Scan for the cell matching the given text and deliver its (x, y) coordinate at center. 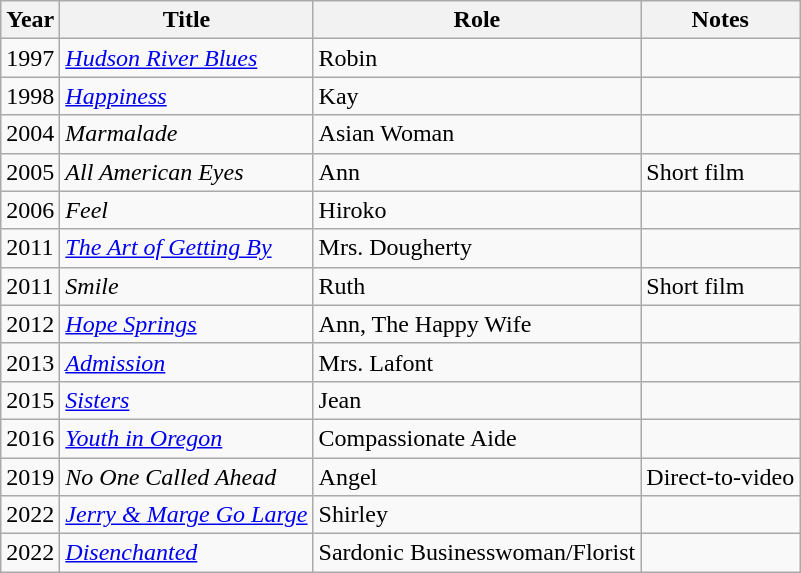
Direct-to-video (720, 477)
2016 (30, 438)
2012 (30, 324)
Sardonic Businesswoman/Florist (477, 553)
Happiness (186, 96)
Youth in Oregon (186, 438)
Admission (186, 362)
Shirley (477, 515)
No One Called Ahead (186, 477)
Ann (477, 172)
1997 (30, 58)
Jerry & Marge Go Large (186, 515)
Compassionate Aide (477, 438)
Hiroko (477, 210)
1998 (30, 96)
Notes (720, 20)
Ruth (477, 286)
Hudson River Blues (186, 58)
Angel (477, 477)
Mrs. Dougherty (477, 248)
Ann, The Happy Wife (477, 324)
Asian Woman (477, 134)
Hope Springs (186, 324)
The Art of Getting By (186, 248)
2019 (30, 477)
Robin (477, 58)
Year (30, 20)
2005 (30, 172)
Title (186, 20)
Kay (477, 96)
Mrs. Lafont (477, 362)
2013 (30, 362)
Marmalade (186, 134)
Disenchanted (186, 553)
Jean (477, 400)
Sisters (186, 400)
2006 (30, 210)
2015 (30, 400)
2004 (30, 134)
Smile (186, 286)
Role (477, 20)
Feel (186, 210)
All American Eyes (186, 172)
